Search for the cell housing the specified text and yield its (X, Y) center coordinate. 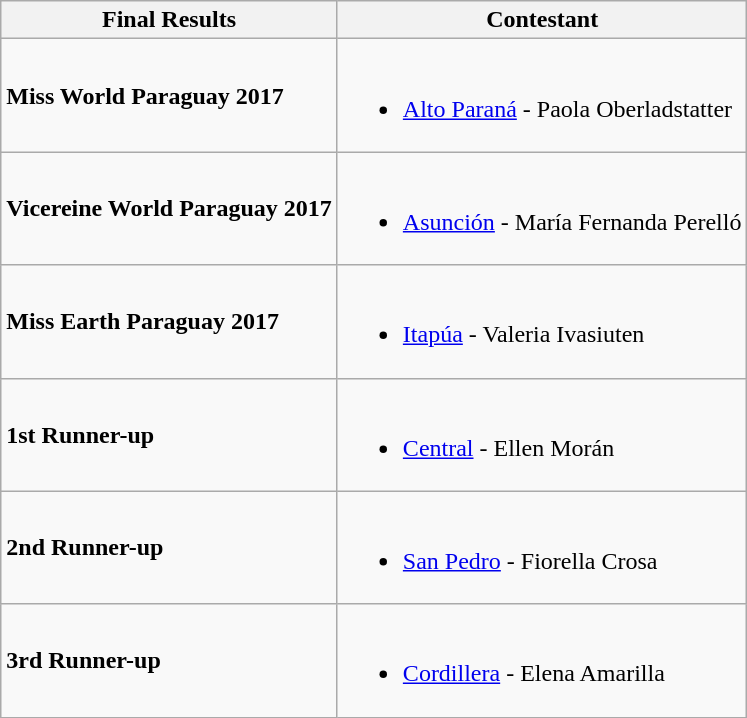
Alto Paraná - Paola Oberladstatter (542, 96)
Miss Earth Paraguay 2017 (170, 322)
Central - Ellen Morán (542, 434)
Vicereine World Paraguay 2017 (170, 208)
Itapúa - Valeria Ivasiuten (542, 322)
San Pedro - Fiorella Crosa (542, 548)
3rd Runner-up (170, 660)
Miss World Paraguay 2017 (170, 96)
1st Runner-up (170, 434)
2nd Runner-up (170, 548)
Asunción - María Fernanda Perelló (542, 208)
Contestant (542, 20)
Cordillera - Elena Amarilla (542, 660)
Final Results (170, 20)
